Detect which cell encompasses the target text, then output its [x, y] center coordinate. 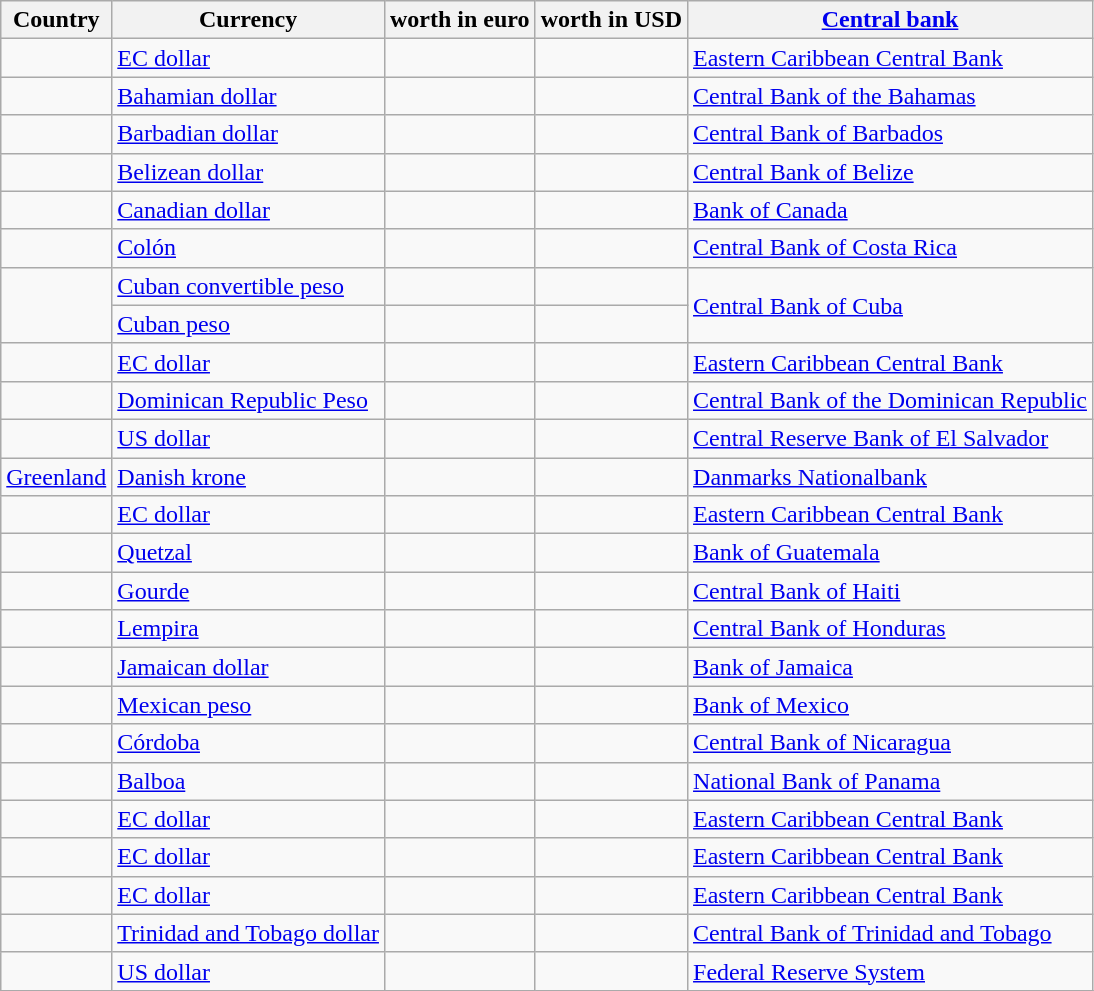
Cuban peso [248, 324]
National Bank of Panama [890, 781]
Bank of Canada [890, 210]
Currency [248, 20]
Bahamian dollar [248, 96]
Central Bank of Nicaragua [890, 743]
Central bank [890, 20]
Greenland [56, 477]
Central Bank of the Bahamas [890, 96]
Mexican peso [248, 705]
Belizean dollar [248, 172]
Balboa [248, 781]
Bank of Jamaica [890, 667]
Federal Reserve System [890, 971]
Córdoba [248, 743]
Country [56, 20]
Trinidad and Tobago dollar [248, 933]
Bank of Guatemala [890, 553]
Central Bank of Trinidad and Tobago [890, 933]
Central Bank of Cuba [890, 305]
worth in USD [611, 20]
Canadian dollar [248, 210]
Dominican Republic Peso [248, 400]
Gourde [248, 591]
Central Bank of Haiti [890, 591]
Danish krone [248, 477]
Central Reserve Bank of El Salvador [890, 438]
Central Bank of Honduras [890, 629]
Bank of Mexico [890, 705]
Barbadian dollar [248, 134]
Danmarks Nationalbank [890, 477]
Cuban convertible peso [248, 286]
Quetzal [248, 553]
worth in euro [460, 20]
Central Bank of the Dominican Republic [890, 400]
Colón [248, 248]
Central Bank of Belize [890, 172]
Central Bank of Barbados [890, 134]
Lempira [248, 629]
Central Bank of Costa Rica [890, 248]
Jamaican dollar [248, 667]
